Capture the cell that displays the provided text and extract its [x, y] central coordinate. 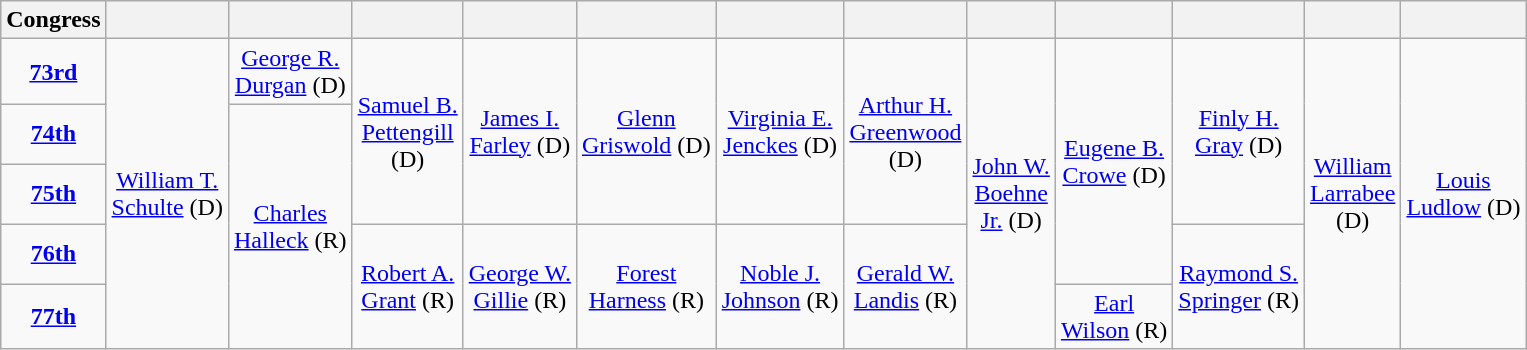
GlennGriswold (D) [646, 132]
Samuel B.Pettengill(D) [408, 132]
Finly H.Gray (D) [1239, 132]
George R.Durgan (D) [290, 72]
Raymond S.Springer (R) [1239, 286]
Noble J.Johnson (R) [780, 286]
George W.Gillie (R) [520, 286]
Robert A.Grant (R) [408, 286]
Arthur H.Greenwood(D) [906, 132]
74th [54, 134]
EarlWilson (R) [1114, 316]
CharlesHalleck (R) [290, 226]
Virginia E.Jenckes (D) [780, 132]
73rd [54, 72]
75th [54, 194]
Eugene B.Crowe (D) [1114, 162]
LouisLudlow (D) [1464, 194]
76th [54, 254]
Congress [54, 20]
ForestHarness (R) [646, 286]
WilliamLarrabee(D) [1353, 194]
James I.Farley (D) [520, 132]
William T.Schulte (D) [167, 194]
John W.BoehneJr. (D) [1011, 194]
Gerald W.Landis (R) [906, 286]
77th [54, 316]
